Capture the cell that displays the provided text and extract its (x, y) central coordinate. 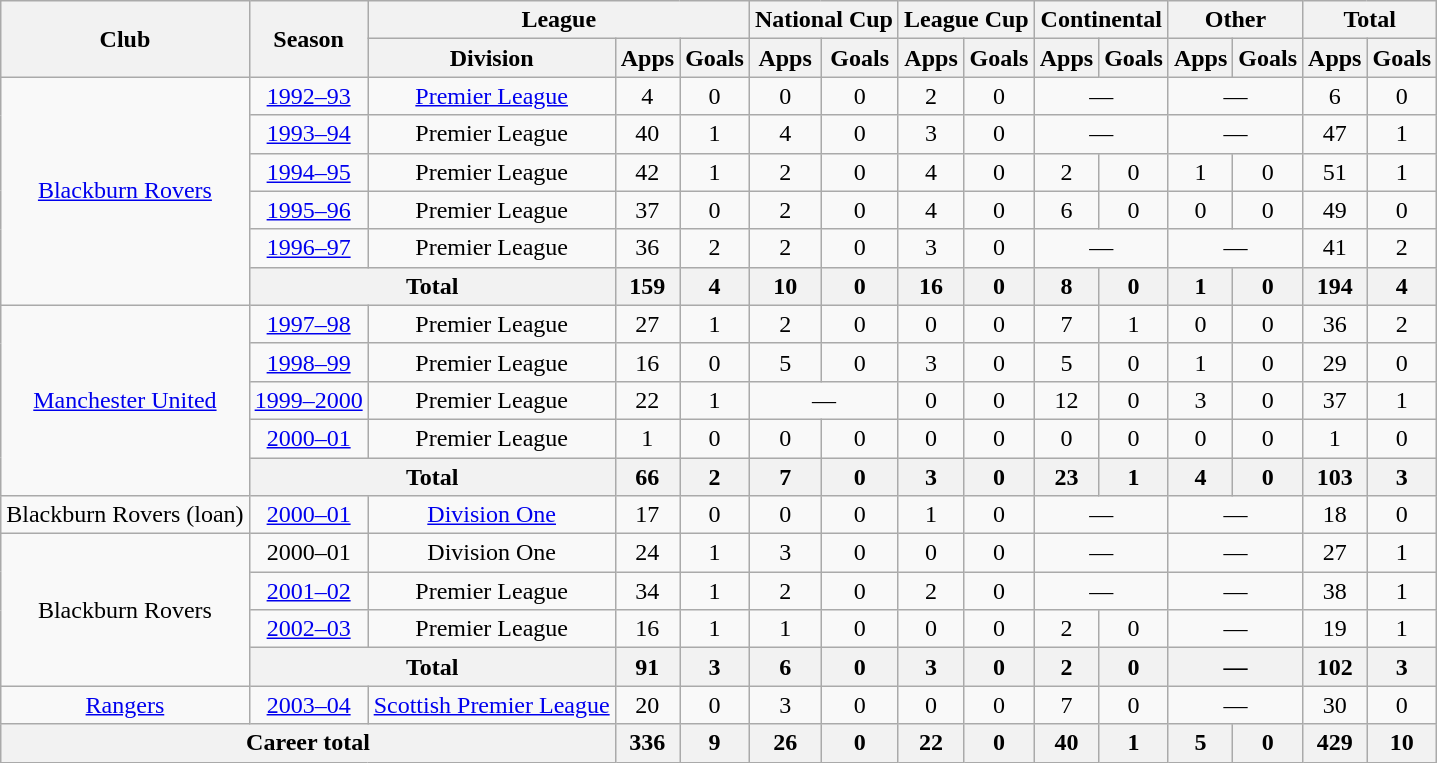
8 (1066, 286)
League (558, 20)
Scottish Premier League (492, 705)
38 (1335, 591)
47 (1335, 134)
1994–95 (308, 172)
12 (1066, 400)
49 (1335, 210)
National Cup (824, 20)
Blackburn Rovers (loan) (125, 515)
Career total (308, 743)
34 (647, 591)
2002–03 (308, 629)
26 (785, 743)
1997–98 (308, 324)
2003–04 (308, 705)
159 (647, 286)
2001–02 (308, 591)
24 (647, 553)
103 (1335, 477)
41 (1335, 248)
Manchester United (125, 400)
51 (1335, 172)
429 (1335, 743)
1992–93 (308, 96)
1996–97 (308, 248)
20 (647, 705)
Season (308, 39)
17 (647, 515)
Club (125, 39)
Continental (1101, 20)
Rangers (125, 705)
19 (1335, 629)
Division (492, 58)
102 (1335, 667)
29 (1335, 362)
9 (715, 743)
42 (647, 172)
30 (1335, 705)
194 (1335, 286)
1993–94 (308, 134)
1999–2000 (308, 400)
Other (1235, 20)
66 (647, 477)
336 (647, 743)
91 (647, 667)
1995–96 (308, 210)
18 (1335, 515)
1998–99 (308, 362)
League Cup (966, 20)
23 (1066, 477)
